Provide the [x, y] coordinate of the cell's center where the given text is located.  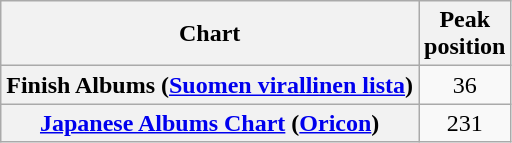
36 [465, 85]
Chart [210, 34]
Japanese Albums Chart (Oricon) [210, 123]
231 [465, 123]
Peakposition [465, 34]
Finish Albums (Suomen virallinen lista) [210, 85]
